Pinpoint the cell where the given text exists, returning its (x, y) midpoint coordinate. 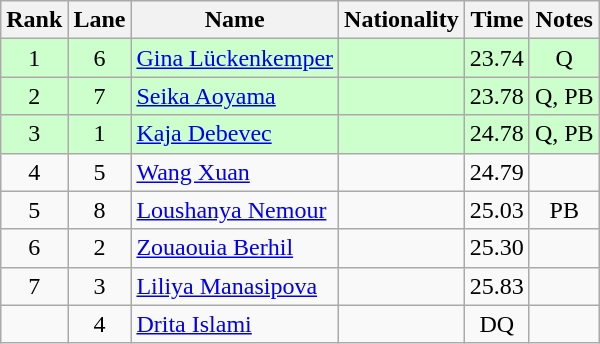
Nationality (402, 20)
Time (496, 20)
Wang Xuan (235, 172)
PB (564, 210)
Kaja Debevec (235, 134)
Lane (100, 20)
Seika Aoyama (235, 96)
Drita Islami (235, 324)
Gina Lückenkemper (235, 58)
23.78 (496, 96)
Q (564, 58)
Rank (34, 20)
23.74 (496, 58)
24.79 (496, 172)
Notes (564, 20)
DQ (496, 324)
24.78 (496, 134)
8 (100, 210)
25.03 (496, 210)
25.83 (496, 286)
25.30 (496, 248)
Name (235, 20)
Liliya Manasipova (235, 286)
Loushanya Nemour (235, 210)
Zouaouia Berhil (235, 248)
